Determine the (x, y) coordinate at the center of the cell enclosing the given text.  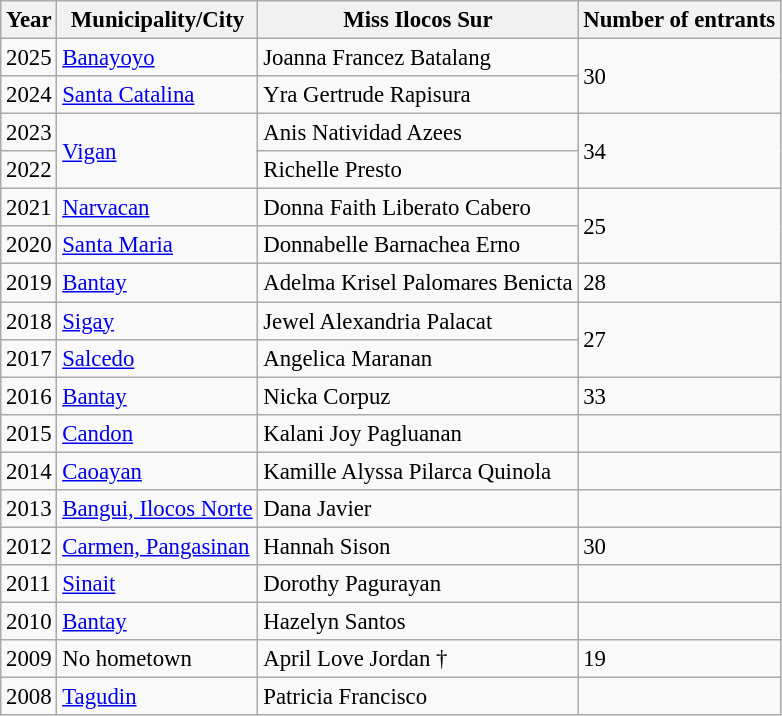
Narvacan (158, 208)
34 (680, 152)
Municipality/City (158, 20)
Santa Catalina (158, 95)
Banayoyo (158, 58)
2016 (29, 396)
2014 (29, 471)
Kalani Joy Pagluanan (418, 433)
Anis Natividad Azees (418, 133)
Sigay (158, 321)
2008 (29, 697)
Nicka Corpuz (418, 396)
Miss Ilocos Sur (418, 20)
Angelica Maranan (418, 358)
Number of entrants (680, 20)
2025 (29, 58)
Patricia Francisco (418, 697)
Vigan (158, 152)
2017 (29, 358)
2020 (29, 245)
Adelma Krisel Palomares Benicta (418, 283)
Joanna Francez Batalang (418, 58)
Kamille Alyssa Pilarca Quinola (418, 471)
27 (680, 340)
Donnabelle Barnachea Erno (418, 245)
Santa Maria (158, 245)
2009 (29, 659)
Tagudin (158, 697)
Richelle Presto (418, 170)
2013 (29, 509)
Bangui, Ilocos Norte (158, 509)
33 (680, 396)
2021 (29, 208)
2011 (29, 584)
2022 (29, 170)
Jewel Alexandria Palacat (418, 321)
Candon (158, 433)
Yra Gertrude Rapisura (418, 95)
Carmen, Pangasinan (158, 546)
2023 (29, 133)
Hannah Sison (418, 546)
2019 (29, 283)
Donna Faith Liberato Cabero (418, 208)
Sinait (158, 584)
2015 (29, 433)
April Love Jordan † (418, 659)
Dorothy Pagurayan (418, 584)
2018 (29, 321)
Year (29, 20)
Hazelyn Santos (418, 621)
2010 (29, 621)
25 (680, 226)
19 (680, 659)
Caoayan (158, 471)
2024 (29, 95)
No hometown (158, 659)
2012 (29, 546)
Dana Javier (418, 509)
Salcedo (158, 358)
28 (680, 283)
